Locate the cell with the specified text and output its (x, y) center coordinate. 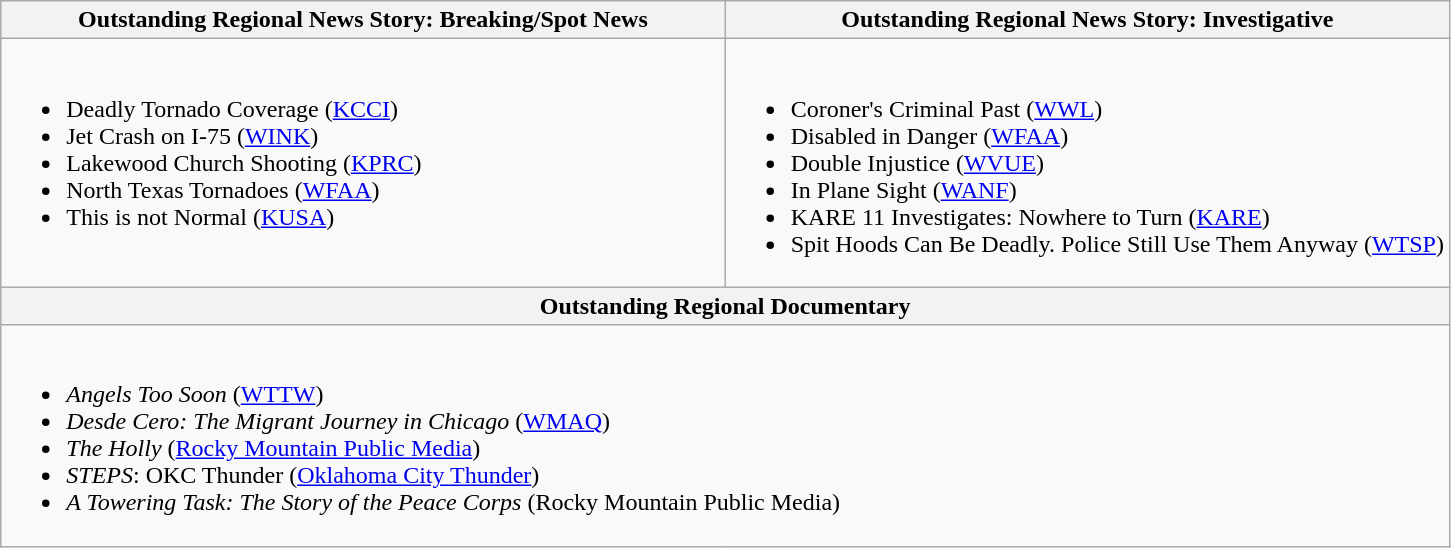
Outstanding Regional News Story: Investigative (1087, 20)
Outstanding Regional Documentary (726, 306)
Outstanding Regional News Story: Breaking/Spot News (363, 20)
Deadly Tornado Coverage (KCCI)Jet Crash on I-75 (WINK)Lakewood Church Shooting (KPRC)North Texas Tornadoes (WFAA)This is not Normal (KUSA) (363, 163)
